Identify which cell holds the provided text, then report its (X, Y) central coordinate. 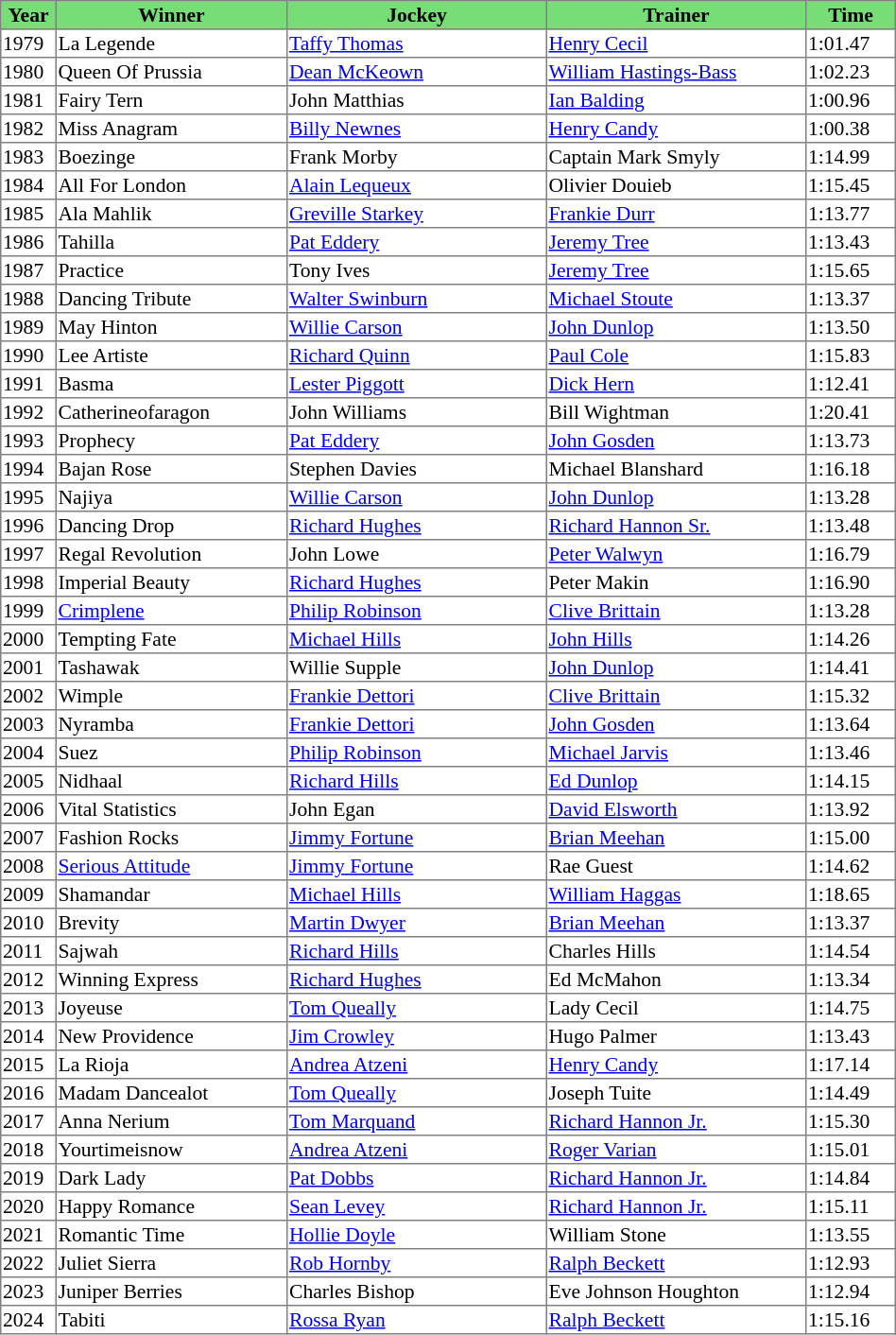
Yourtimeisnow (171, 1150)
Nidhaal (171, 781)
Nyramba (171, 724)
Pat Dobbs (417, 1178)
1:15.83 (851, 355)
2024 (28, 1320)
Imperial Beauty (171, 582)
Brevity (171, 923)
Taffy Thomas (417, 43)
La Rioja (171, 1065)
Michael Stoute (676, 299)
Ed McMahon (676, 980)
Juliet Sierra (171, 1263)
Lee Artiste (171, 355)
1:13.48 (851, 526)
1981 (28, 100)
Alain Lequeux (417, 185)
Suez (171, 753)
2004 (28, 753)
Time (851, 15)
1:17.14 (851, 1065)
Hugo Palmer (676, 1036)
Captain Mark Smyly (676, 157)
Wimple (171, 696)
John Williams (417, 412)
2006 (28, 809)
Fairy Tern (171, 100)
1:15.30 (851, 1121)
Ala Mahlik (171, 214)
Tashawak (171, 667)
2021 (28, 1235)
Charles Bishop (417, 1292)
Greville Starkey (417, 214)
2001 (28, 667)
Frank Morby (417, 157)
1999 (28, 611)
1:12.94 (851, 1292)
Henry Cecil (676, 43)
2016 (28, 1093)
2002 (28, 696)
1987 (28, 270)
Anna Nerium (171, 1121)
2009 (28, 894)
David Elsworth (676, 809)
John Egan (417, 809)
Walter Swinburn (417, 299)
La Legende (171, 43)
May Hinton (171, 327)
1:12.41 (851, 384)
John Lowe (417, 554)
Tom Marquand (417, 1121)
Ian Balding (676, 100)
2007 (28, 838)
2005 (28, 781)
Sajwah (171, 951)
Bajan Rose (171, 469)
1994 (28, 469)
1:13.92 (851, 809)
Jockey (417, 15)
1:20.41 (851, 412)
Prophecy (171, 441)
Charles Hills (676, 951)
2012 (28, 980)
1997 (28, 554)
2011 (28, 951)
1:13.50 (851, 327)
1:14.84 (851, 1178)
Stephen Davies (417, 469)
1989 (28, 327)
1:00.38 (851, 129)
1996 (28, 526)
1:15.65 (851, 270)
2020 (28, 1206)
1995 (28, 497)
1:13.73 (851, 441)
Richard Quinn (417, 355)
Rob Hornby (417, 1263)
1983 (28, 157)
2014 (28, 1036)
1:13.46 (851, 753)
1:14.54 (851, 951)
Michael Blanshard (676, 469)
Roger Varian (676, 1150)
1:00.96 (851, 100)
Hollie Doyle (417, 1235)
Romantic Time (171, 1235)
Willie Supple (417, 667)
1:16.18 (851, 469)
Tahilla (171, 242)
Rossa Ryan (417, 1320)
Practice (171, 270)
1993 (28, 441)
1:14.41 (851, 667)
Sean Levey (417, 1206)
William Stone (676, 1235)
1991 (28, 384)
1:14.99 (851, 157)
Dancing Drop (171, 526)
Queen Of Prussia (171, 72)
2023 (28, 1292)
Paul Cole (676, 355)
John Hills (676, 639)
2010 (28, 923)
Dean McKeown (417, 72)
Madam Dancealot (171, 1093)
Tony Ives (417, 270)
1:14.62 (851, 866)
Tempting Fate (171, 639)
Miss Anagram (171, 129)
2013 (28, 1008)
Martin Dwyer (417, 923)
2015 (28, 1065)
Michael Jarvis (676, 753)
Ed Dunlop (676, 781)
2000 (28, 639)
Joyeuse (171, 1008)
Winner (171, 15)
Shamandar (171, 894)
1985 (28, 214)
1988 (28, 299)
Peter Walwyn (676, 554)
1:14.26 (851, 639)
Juniper Berries (171, 1292)
Dancing Tribute (171, 299)
1:13.34 (851, 980)
1998 (28, 582)
2019 (28, 1178)
1:13.77 (851, 214)
William Hastings-Bass (676, 72)
Eve Johnson Houghton (676, 1292)
2003 (28, 724)
Year (28, 15)
1:12.93 (851, 1263)
2017 (28, 1121)
1986 (28, 242)
1980 (28, 72)
2022 (28, 1263)
All For London (171, 185)
Tabiti (171, 1320)
1:15.32 (851, 696)
Regal Revolution (171, 554)
Catherineofaragon (171, 412)
Dick Hern (676, 384)
1:16.79 (851, 554)
Lady Cecil (676, 1008)
Bill Wightman (676, 412)
John Matthias (417, 100)
1:02.23 (851, 72)
1:15.45 (851, 185)
Billy Newnes (417, 129)
Dark Lady (171, 1178)
Boezinge (171, 157)
2008 (28, 866)
1:14.49 (851, 1093)
Winning Express (171, 980)
Peter Makin (676, 582)
1:14.15 (851, 781)
1:15.16 (851, 1320)
Basma (171, 384)
Vital Statistics (171, 809)
1:15.00 (851, 838)
1984 (28, 185)
1992 (28, 412)
William Haggas (676, 894)
Najiya (171, 497)
New Providence (171, 1036)
Lester Piggott (417, 384)
2018 (28, 1150)
1979 (28, 43)
Joseph Tuite (676, 1093)
Olivier Douieb (676, 185)
Crimplene (171, 611)
Jim Crowley (417, 1036)
Happy Romance (171, 1206)
1:13.55 (851, 1235)
Rae Guest (676, 866)
1:15.11 (851, 1206)
1990 (28, 355)
Frankie Durr (676, 214)
Richard Hannon Sr. (676, 526)
Serious Attitude (171, 866)
Trainer (676, 15)
1:01.47 (851, 43)
1:13.64 (851, 724)
1982 (28, 129)
1:15.01 (851, 1150)
1:16.90 (851, 582)
1:14.75 (851, 1008)
Fashion Rocks (171, 838)
1:18.65 (851, 894)
